Capture the cell that displays the provided text and extract its [X, Y] central coordinate. 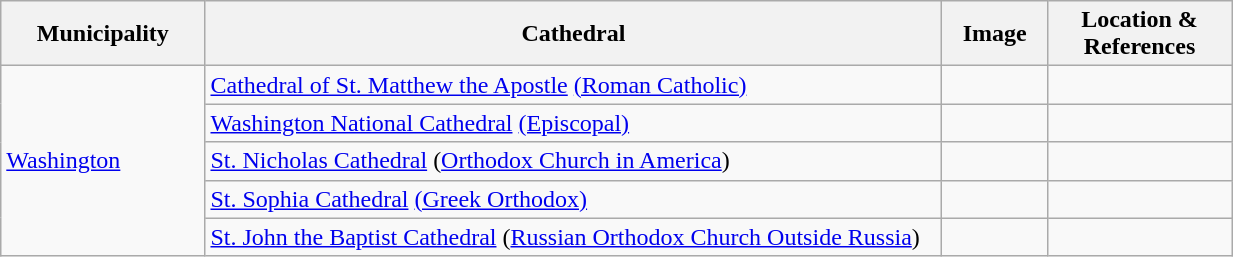
Municipality [103, 34]
Cathedral of St. Matthew the Apostle (Roman Catholic) [574, 85]
Washington National Cathedral (Episcopal) [574, 123]
St. Nicholas Cathedral (Orthodox Church in America) [574, 161]
Location & References [1139, 34]
St. Sophia Cathedral (Greek Orthodox) [574, 199]
St. John the Baptist Cathedral (Russian Orthodox Church Outside Russia) [574, 237]
Cathedral [574, 34]
Image [995, 34]
Washington [103, 161]
